Detect which cell encompasses the target text, then output its (x, y) center coordinate. 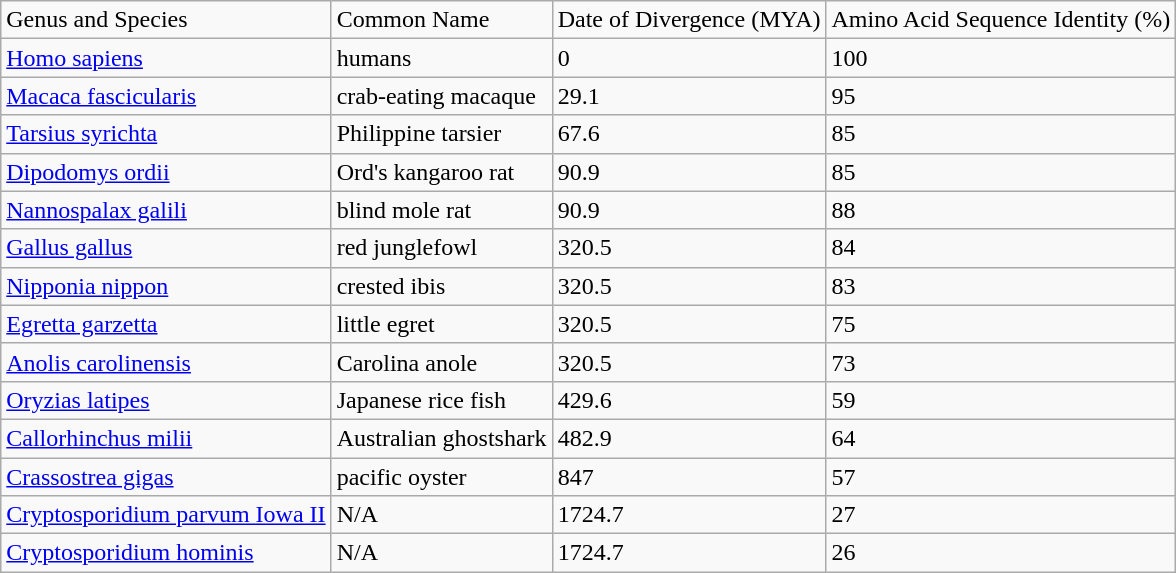
482.9 (689, 438)
Cryptosporidium parvum Iowa II (166, 515)
Australian ghostshark (442, 438)
73 (1001, 362)
Gallus gallus (166, 248)
Oryzias latipes (166, 400)
847 (689, 477)
little egret (442, 324)
429.6 (689, 400)
27 (1001, 515)
Crassostrea gigas (166, 477)
Genus and Species (166, 20)
88 (1001, 210)
Anolis carolinensis (166, 362)
Japanese rice fish (442, 400)
83 (1001, 286)
29.1 (689, 96)
red junglefowl (442, 248)
Dipodomys ordii (166, 172)
Nannospalax galili (166, 210)
100 (1001, 58)
75 (1001, 324)
95 (1001, 96)
crab-eating macaque (442, 96)
blind mole rat (442, 210)
Philippine tarsier (442, 134)
26 (1001, 553)
0 (689, 58)
humans (442, 58)
84 (1001, 248)
57 (1001, 477)
59 (1001, 400)
crested ibis (442, 286)
Amino Acid Sequence Identity (%) (1001, 20)
Date of Divergence (MYA) (689, 20)
Callorhinchus milii (166, 438)
Common Name (442, 20)
Tarsius syrichta (166, 134)
Cryptosporidium hominis (166, 553)
Egretta garzetta (166, 324)
Homo sapiens (166, 58)
Macaca fascicularis (166, 96)
pacific oyster (442, 477)
Nipponia nippon (166, 286)
64 (1001, 438)
67.6 (689, 134)
Carolina anole (442, 362)
Ord's kangaroo rat (442, 172)
